Find where the given text appears and provide that cell's center as [X, Y] coordinate. 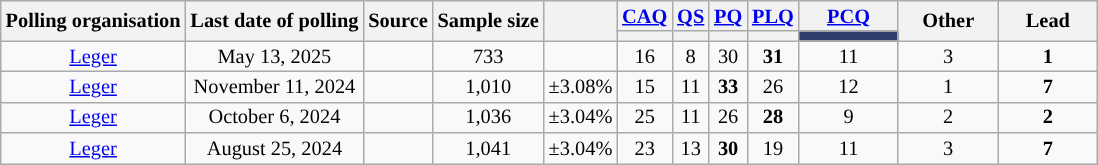
±3.08% [581, 86]
1,041 [488, 148]
31 [773, 56]
QS [690, 16]
9 [849, 118]
August 25, 2024 [274, 148]
Lead [1048, 20]
25 [644, 118]
Source [398, 20]
33 [728, 86]
October 6, 2024 [274, 118]
8 [690, 56]
Other [948, 20]
November 11, 2024 [274, 86]
PLQ [773, 16]
19 [773, 148]
16 [644, 56]
1,010 [488, 86]
12 [849, 86]
28 [773, 118]
15 [644, 86]
733 [488, 56]
PCQ [849, 16]
May 13, 2025 [274, 56]
Sample size [488, 20]
CAQ [644, 16]
PQ [728, 16]
23 [644, 148]
1,036 [488, 118]
Polling organisation [94, 20]
13 [690, 148]
Last date of polling [274, 20]
